Pinpoint the cell where the given text exists, returning its (X, Y) midpoint coordinate. 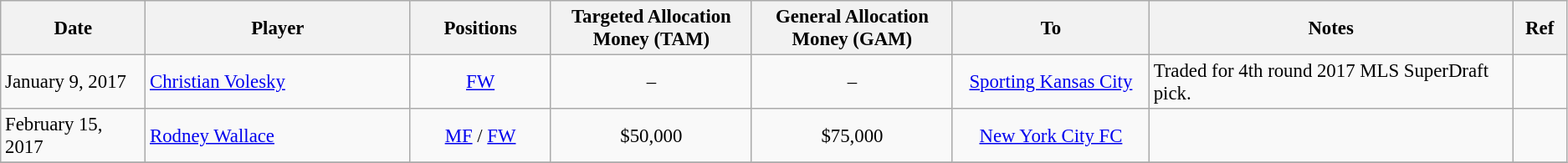
Date (74, 28)
New York City FC (1051, 135)
Positions (480, 28)
Traded for 4th round 2017 MLS SuperDraft pick. (1330, 82)
January 9, 2017 (74, 82)
Rodney Wallace (278, 135)
$75,000 (852, 135)
MF / FW (480, 135)
Ref (1540, 28)
Sporting Kansas City (1051, 82)
$50,000 (651, 135)
To (1051, 28)
Christian Volesky (278, 82)
Player (278, 28)
General Allocation Money (GAM) (852, 28)
February 15, 2017 (74, 135)
FW (480, 82)
Targeted Allocation Money (TAM) (651, 28)
Notes (1330, 28)
